For the text-containing cell, return its midpoint in [X, Y] coordinate format. 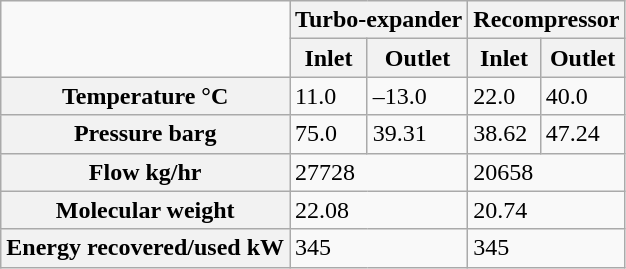
22.08 [379, 210]
11.0 [329, 96]
22.0 [504, 96]
Energy recovered/used kW [146, 248]
Turbo-expander [379, 20]
Recompressor [546, 20]
27728 [379, 172]
75.0 [329, 134]
47.24 [582, 134]
20658 [546, 172]
38.62 [504, 134]
Flow kg/hr [146, 172]
–13.0 [418, 96]
Temperature °C [146, 96]
40.0 [582, 96]
Pressure barg [146, 134]
Molecular weight [146, 210]
39.31 [418, 134]
20.74 [546, 210]
